Detect which cell encompasses the target text, then output its (x, y) center coordinate. 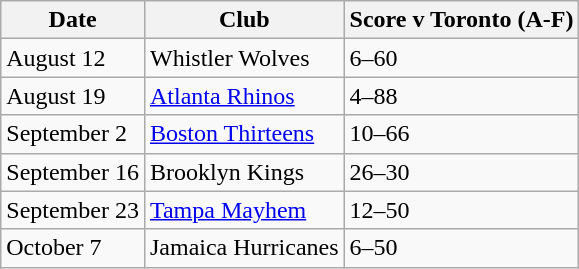
Jamaica Hurricanes (244, 248)
August 12 (73, 58)
4–88 (462, 96)
Tampa Mayhem (244, 210)
Brooklyn Kings (244, 172)
26–30 (462, 172)
Atlanta Rhinos (244, 96)
6–60 (462, 58)
September 16 (73, 172)
Date (73, 20)
Whistler Wolves (244, 58)
10–66 (462, 134)
12–50 (462, 210)
Boston Thirteens (244, 134)
Club (244, 20)
October 7 (73, 248)
6–50 (462, 248)
September 23 (73, 210)
Score v Toronto (A-F) (462, 20)
August 19 (73, 96)
September 2 (73, 134)
